Return the (X, Y) coordinate for the center point of the cell that contains the specified text.  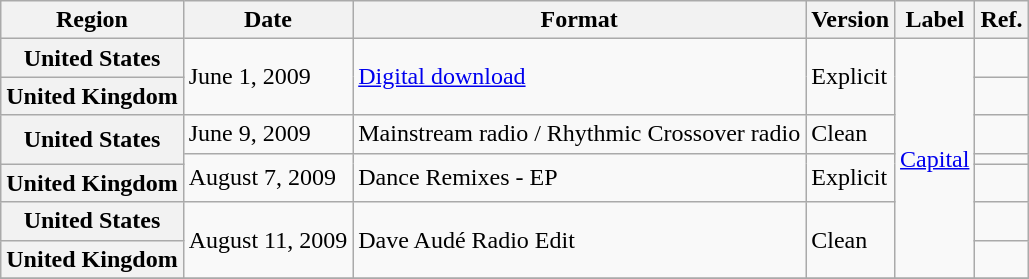
Version (850, 20)
Format (580, 20)
August 7, 2009 (268, 178)
Digital download (580, 77)
Label (935, 20)
Mainstream radio / Rhythmic Crossover radio (580, 134)
August 11, 2009 (268, 240)
Dave Audé Radio Edit (580, 240)
Region (92, 20)
Dance Remixes - EP (580, 178)
Ref. (1002, 20)
Date (268, 20)
June 1, 2009 (268, 77)
June 9, 2009 (268, 134)
Capital (935, 158)
